For the text-containing cell, return its midpoint in [x, y] coordinate format. 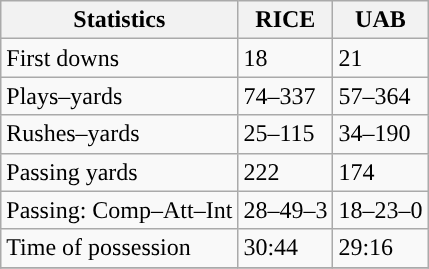
29:16 [380, 248]
RICE [286, 20]
Passing yards [120, 172]
74–337 [286, 96]
18–23–0 [380, 210]
18 [286, 58]
57–364 [380, 96]
First downs [120, 58]
Plays–yards [120, 96]
Statistics [120, 20]
222 [286, 172]
UAB [380, 20]
21 [380, 58]
34–190 [380, 134]
30:44 [286, 248]
Passing: Comp–Att–Int [120, 210]
174 [380, 172]
Time of possession [120, 248]
25–115 [286, 134]
Rushes–yards [120, 134]
28–49–3 [286, 210]
